Output the (X, Y) coordinate of the center of the cell containing the given text.  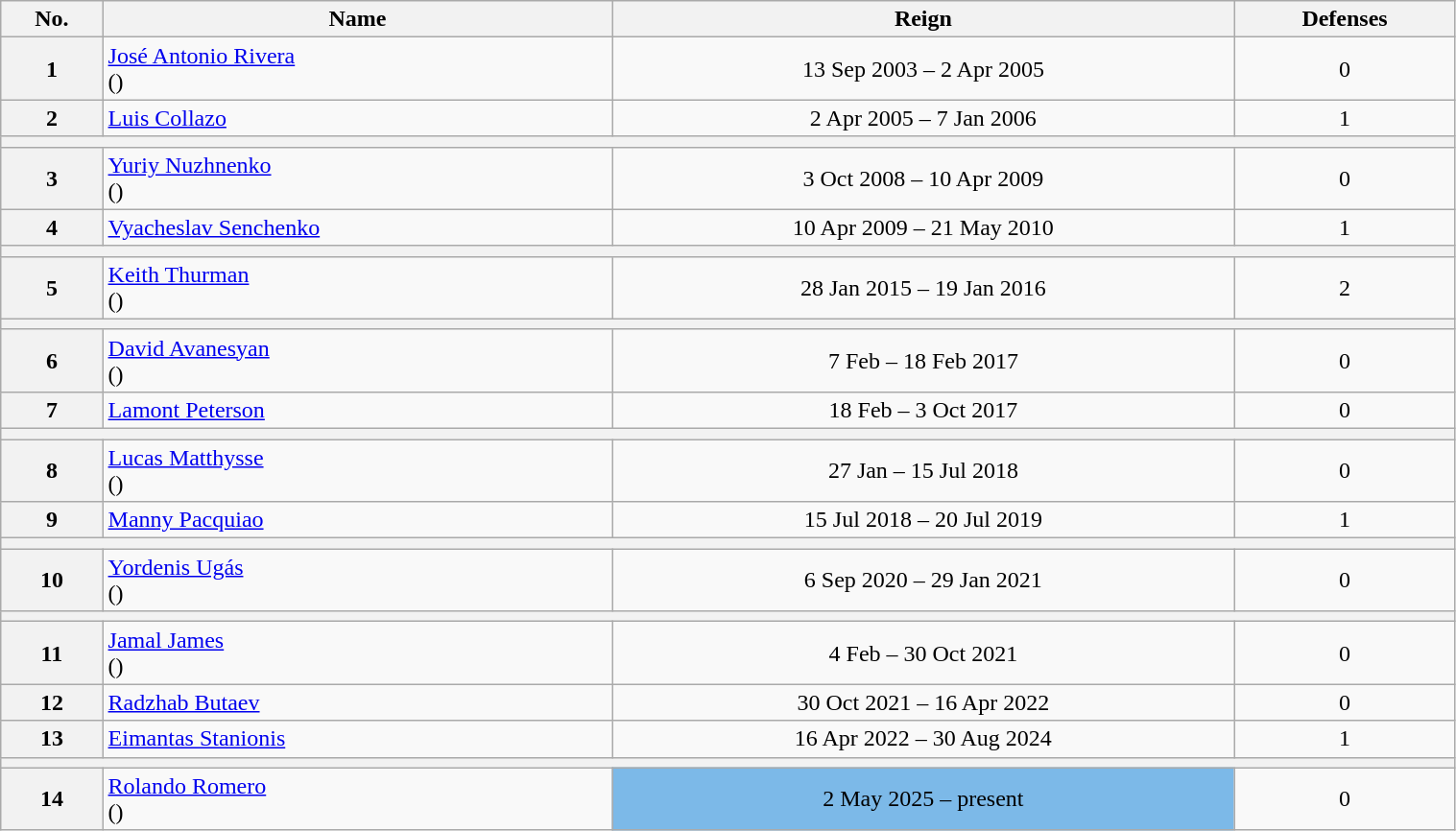
Manny Pacquiao (357, 520)
3 (52, 178)
7 (52, 410)
Jamal James() (357, 653)
5 (52, 288)
10 (52, 580)
13 Sep 2003 – 2 Apr 2005 (923, 69)
Defenses (1345, 19)
Radzhab Butaev (357, 702)
Eimantas Stanionis (357, 739)
Rolando Romero() (357, 798)
Yordenis Ugás() (357, 580)
2 May 2025 – present (923, 798)
Name (357, 19)
6 Sep 2020 – 29 Jan 2021 (923, 580)
4 Feb – 30 Oct 2021 (923, 653)
Lamont Peterson (357, 410)
6 (52, 361)
12 (52, 702)
28 Jan 2015 – 19 Jan 2016 (923, 288)
8 (52, 470)
Luis Collazo (357, 118)
Keith Thurman() (357, 288)
30 Oct 2021 – 16 Apr 2022 (923, 702)
José Antonio Rivera() (357, 69)
Reign (923, 19)
2 Apr 2005 – 7 Jan 2006 (923, 118)
11 (52, 653)
3 Oct 2008 – 10 Apr 2009 (923, 178)
18 Feb – 3 Oct 2017 (923, 410)
27 Jan – 15 Jul 2018 (923, 470)
David Avanesyan() (357, 361)
No. (52, 19)
4 (52, 227)
9 (52, 520)
13 (52, 739)
15 Jul 2018 – 20 Jul 2019 (923, 520)
7 Feb – 18 Feb 2017 (923, 361)
10 Apr 2009 – 21 May 2010 (923, 227)
Lucas Matthysse() (357, 470)
14 (52, 798)
Yuriy Nuzhnenko() (357, 178)
16 Apr 2022 – 30 Aug 2024 (923, 739)
Vyacheslav Senchenko (357, 227)
